Detect which cell encompasses the target text, then output its (x, y) center coordinate. 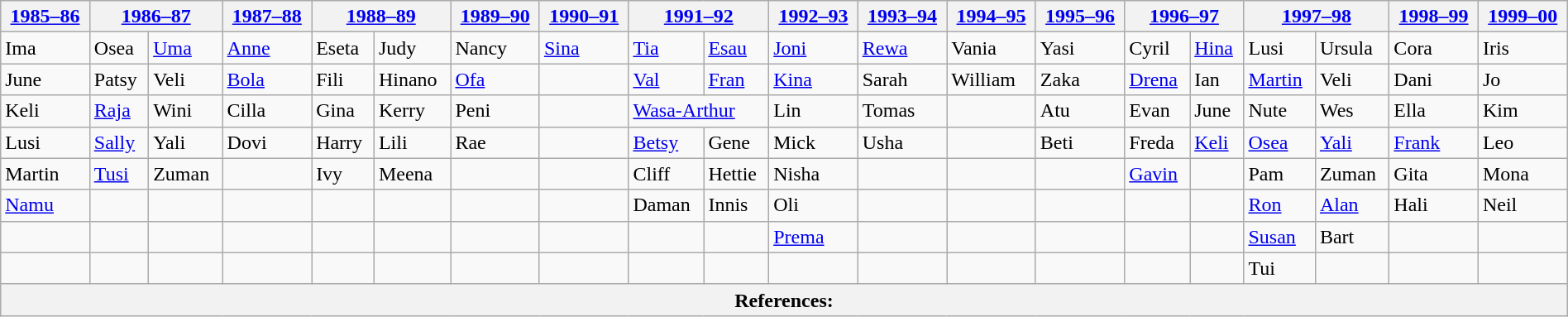
Kim (1523, 111)
Gavin (1158, 174)
1992–93 (814, 17)
Vania (992, 48)
Sina (584, 48)
Prema (814, 237)
1987–88 (267, 17)
Uma (185, 48)
Hinano (412, 79)
Tomas (902, 111)
Zaka (1080, 79)
Jo (1523, 79)
Cilla (267, 111)
Neil (1523, 205)
Tusi (119, 174)
Gita (1434, 174)
Val (667, 79)
Cliff (667, 174)
Rae (495, 142)
Wasa-Arthur (699, 111)
1999–00 (1523, 17)
Meena (412, 174)
Hina (1217, 48)
1988–89 (381, 17)
Innis (736, 205)
Eseta (343, 48)
Hettie (736, 174)
Lin (814, 111)
Dovi (267, 142)
Nisha (814, 174)
Evan (1158, 111)
Tui (1279, 268)
Kerry (412, 111)
Daman (667, 205)
Ella (1434, 111)
Gina (343, 111)
1997–98 (1317, 17)
Yasi (1080, 48)
Nute (1279, 111)
Pam (1279, 174)
Lili (412, 142)
1991–92 (699, 17)
Cora (1434, 48)
Peni (495, 111)
Rewa (902, 48)
Usha (902, 142)
Wini (185, 111)
Beti (1080, 142)
Bola (267, 79)
Atu (1080, 111)
Anne (267, 48)
Fran (736, 79)
William (992, 79)
1996–97 (1184, 17)
Namu (45, 205)
1985–86 (45, 17)
Ron (1279, 205)
Sarah (902, 79)
Ian (1217, 79)
1989–90 (495, 17)
Frank (1434, 142)
1998–99 (1434, 17)
Ursula (1351, 48)
Susan (1279, 237)
Drena (1158, 79)
Judy (412, 48)
Tia (667, 48)
Betsy (667, 142)
Iris (1523, 48)
Patsy (119, 79)
Esau (736, 48)
Hali (1434, 205)
Sally (119, 142)
Freda (1158, 142)
Alan (1351, 205)
Ofa (495, 79)
Leo (1523, 142)
Gene (736, 142)
Mona (1523, 174)
Dani (1434, 79)
Nancy (495, 48)
References: (784, 300)
Cyril (1158, 48)
Wes (1351, 111)
Bart (1351, 237)
Ivy (343, 174)
1995–96 (1080, 17)
Joni (814, 48)
Kina (814, 79)
1994–95 (992, 17)
Mick (814, 142)
Harry (343, 142)
Raja (119, 111)
1990–91 (584, 17)
1986–87 (155, 17)
1993–94 (902, 17)
Fili (343, 79)
Oli (814, 205)
Ima (45, 48)
